Scan for the cell matching the given text and deliver its [x, y] coordinate at center. 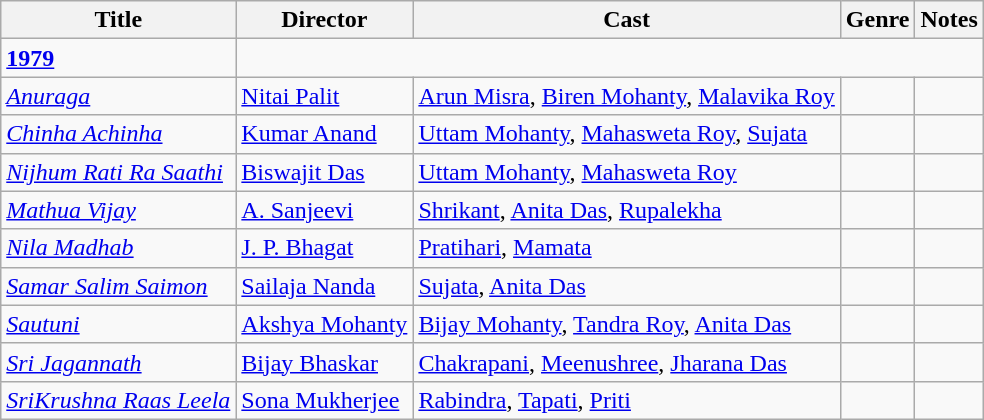
Chakrapani, Meenushree, Jharana Das [626, 362]
Uttam Mohanty, Mahasweta Roy [626, 172]
Sailaja Nanda [324, 286]
Shrikant, Anita Das, Rupalekha [626, 210]
Anuraga [118, 96]
Kumar Anand [324, 134]
Title [118, 20]
Mathua Vijay [118, 210]
Cast [626, 20]
Sri Jagannath [118, 362]
Sona Mukherjee [324, 400]
Director [324, 20]
Arun Misra, Biren Mohanty, Malavika Roy [626, 96]
Rabindra, Tapati, Priti [626, 400]
1979 [118, 58]
Bijay Bhaskar [324, 362]
J. P. Bhagat [324, 248]
Chinha Achinha [118, 134]
Sautuni [118, 324]
Nila Madhab [118, 248]
Nijhum Rati Ra Saathi [118, 172]
Sujata, Anita Das [626, 286]
Pratihari, Mamata [626, 248]
Genre [878, 20]
A. Sanjeevi [324, 210]
Akshya Mohanty [324, 324]
Uttam Mohanty, Mahasweta Roy, Sujata [626, 134]
Biswajit Das [324, 172]
Bijay Mohanty, Tandra Roy, Anita Das [626, 324]
SriKrushna Raas Leela [118, 400]
Nitai Palit [324, 96]
Samar Salim Saimon [118, 286]
Notes [949, 20]
